Determine the (x, y) coordinate at the center of the cell enclosing the given text.  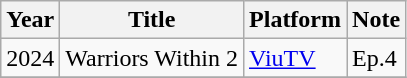
Platform (296, 20)
Title (152, 20)
ViuTV (296, 58)
Warriors Within 2 (152, 58)
Note (376, 20)
Ep.4 (376, 58)
2024 (30, 58)
Year (30, 20)
